Detect which cell encompasses the target text, then output its [x, y] center coordinate. 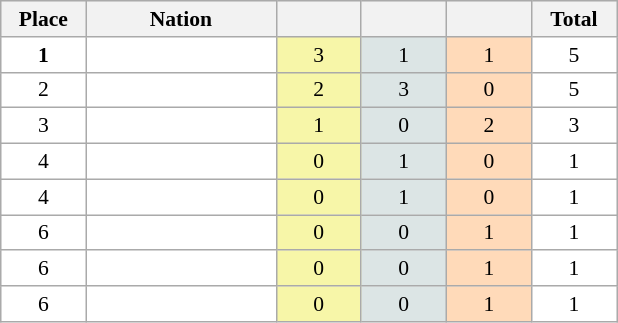
Place [44, 19]
Total [574, 19]
Nation [181, 19]
